Capture the cell that displays the provided text and extract its (x, y) central coordinate. 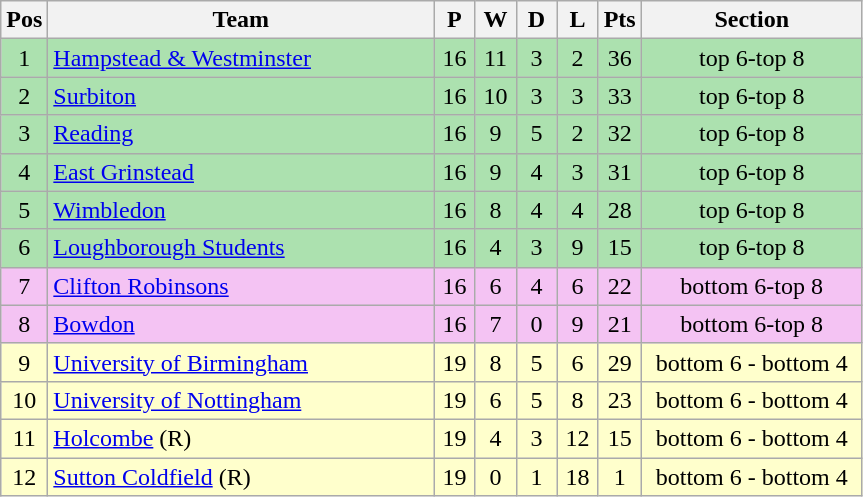
Sutton Coldfield (R) (241, 477)
Wimbledon (241, 210)
31 (620, 172)
Pts (620, 20)
East Grinstead (241, 172)
Surbiton (241, 96)
Bowdon (241, 324)
23 (620, 400)
Holcombe (R) (241, 438)
P (454, 20)
Clifton Robinsons (241, 286)
Reading (241, 134)
28 (620, 210)
32 (620, 134)
D (536, 20)
18 (578, 477)
21 (620, 324)
29 (620, 362)
22 (620, 286)
University of Birmingham (241, 362)
Pos (24, 20)
Team (241, 20)
University of Nottingham (241, 400)
33 (620, 96)
Loughborough Students (241, 248)
W (496, 20)
Hampstead & Westminster (241, 58)
Section (752, 20)
L (578, 20)
36 (620, 58)
